Provide the [X, Y] coordinate of the cell's center where the given text is located.  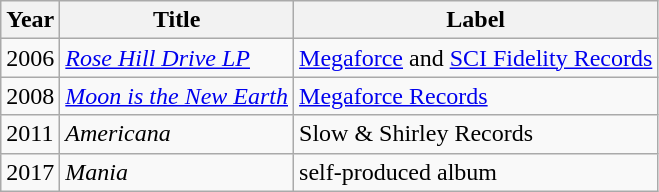
self-produced album [476, 172]
Megaforce Records [476, 96]
Slow & Shirley Records [476, 134]
Rose Hill Drive LP [177, 58]
Megaforce and SCI Fidelity Records [476, 58]
2017 [30, 172]
Title [177, 20]
Year [30, 20]
Moon is the New Earth [177, 96]
Mania [177, 172]
2006 [30, 58]
2008 [30, 96]
Label [476, 20]
2011 [30, 134]
Americana [177, 134]
